Output the (X, Y) coordinate of the center of the cell containing the given text.  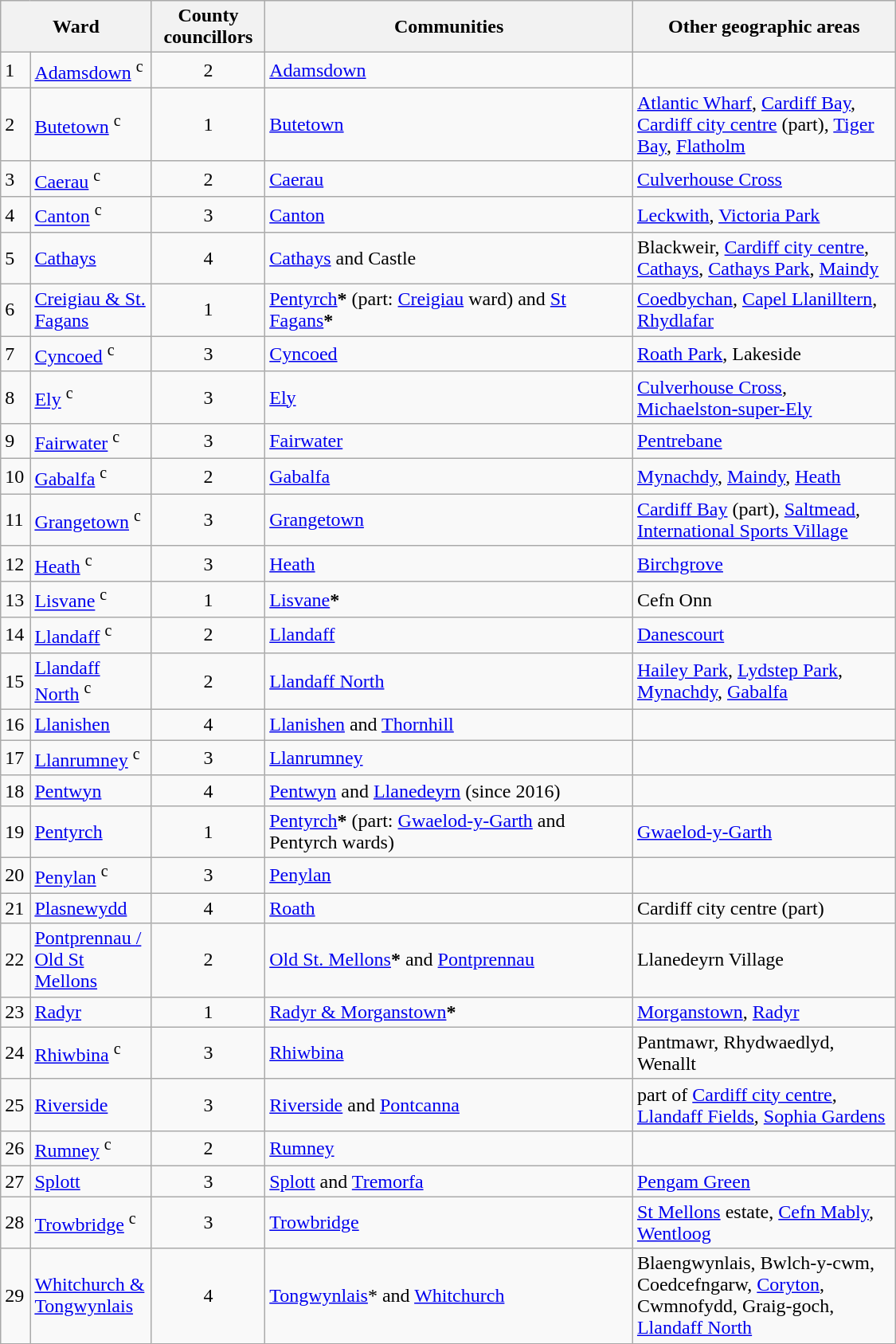
Ely c (91, 397)
Splott and Tremorfa (449, 1181)
Rumney (449, 1149)
25 (16, 1104)
7 (16, 354)
Heath c (91, 564)
Cardiff city centre (part) (764, 908)
19 (16, 832)
Cyncoed c (91, 354)
Gwaelod-y-Garth (764, 832)
Leckwith, Victoria Park (764, 215)
Countycouncillors (209, 27)
Creigiau & St. Fagans (91, 311)
24 (16, 1053)
St Mellons estate, Cefn Mably, Wentloog (764, 1222)
Roath Park, Lakeside (764, 354)
Llanishen (91, 725)
22 (16, 960)
Culverhouse Cross, Michaelston-super-Ely (764, 397)
Morganstown, Radyr (764, 1012)
Radyr (91, 1012)
Rhiwbina c (91, 1053)
Butetown (449, 124)
28 (16, 1222)
Pontprennau / Old St Mellons (91, 960)
Splott (91, 1181)
20 (16, 875)
Trowbridge c (91, 1222)
Cefn Onn (764, 599)
Pentwyn (91, 790)
12 (16, 564)
Mynachdy, Maindy, Heath (764, 476)
Pentrebane (764, 441)
Plasnewydd (91, 908)
Pentyrch* (part: Creigiau ward) and St Fagans* (449, 311)
Llanrumney (449, 758)
Llanrumney c (91, 758)
Caerau c (91, 178)
10 (16, 476)
26 (16, 1149)
Llandaff North (449, 681)
Culverhouse Cross (764, 178)
Birchgrove (764, 564)
Fairwater c (91, 441)
18 (16, 790)
Danescourt (764, 636)
Communities (449, 27)
8 (16, 397)
Old St. Mellons* and Pontprennau (449, 960)
Penylan c (91, 875)
Pentwyn and Llanedeyrn (since 2016) (449, 790)
Pentyrch* (part: Gwaelod-y-Garth and Pentyrch wards) (449, 832)
Llandaff North c (91, 681)
Radyr & Morganstown* (449, 1012)
Ely (449, 397)
Trowbridge (449, 1222)
Llandaff c (91, 636)
Adamsdown c (91, 70)
17 (16, 758)
Cathays and Castle (449, 258)
Pantmawr, Rhydwaedlyd, Wenallt (764, 1053)
Tongwynlais* and Whitchurch (449, 1295)
Blackweir, Cardiff city centre, Cathays, Cathays Park, Maindy (764, 258)
Butetown c (91, 124)
Riverside (91, 1104)
14 (16, 636)
11 (16, 519)
Llandaff (449, 636)
Fairwater (449, 441)
Coedbychan, Capel Llanilltern, Rhydlafar (764, 311)
Cyncoed (449, 354)
Adamsdown (449, 70)
Whitchurch & Tongwynlais (91, 1295)
Hailey Park, Lydstep Park, Mynachdy, Gabalfa (764, 681)
Llanishen and Thornhill (449, 725)
9 (16, 441)
6 (16, 311)
Blaengwynlais, Bwlch-y-cwm, Coedcefngarw, Coryton, Cwmnofydd, Graig-goch, Llandaff North (764, 1295)
Grangetown c (91, 519)
27 (16, 1181)
Rhiwbina (449, 1053)
16 (16, 725)
Rumney c (91, 1149)
5 (16, 258)
Atlantic Wharf, Cardiff Bay, Cardiff city centre (part), Tiger Bay, Flatholm (764, 124)
Gabalfa (449, 476)
Penylan (449, 875)
Canton c (91, 215)
Pentyrch (91, 832)
Cardiff Bay (part), Saltmead, International Sports Village (764, 519)
15 (16, 681)
Lisvane* (449, 599)
Grangetown (449, 519)
Pengam Green (764, 1181)
23 (16, 1012)
13 (16, 599)
Caerau (449, 178)
Canton (449, 215)
29 (16, 1295)
Llanedeyrn Village (764, 960)
Riverside and Pontcanna (449, 1104)
part of Cardiff city centre, Llandaff Fields, Sophia Gardens (764, 1104)
Gabalfa c (91, 476)
Ward (76, 27)
Heath (449, 564)
Roath (449, 908)
21 (16, 908)
Other geographic areas (764, 27)
Lisvane c (91, 599)
Cathays (91, 258)
